Identify which cell holds the provided text, then report its [X, Y] central coordinate. 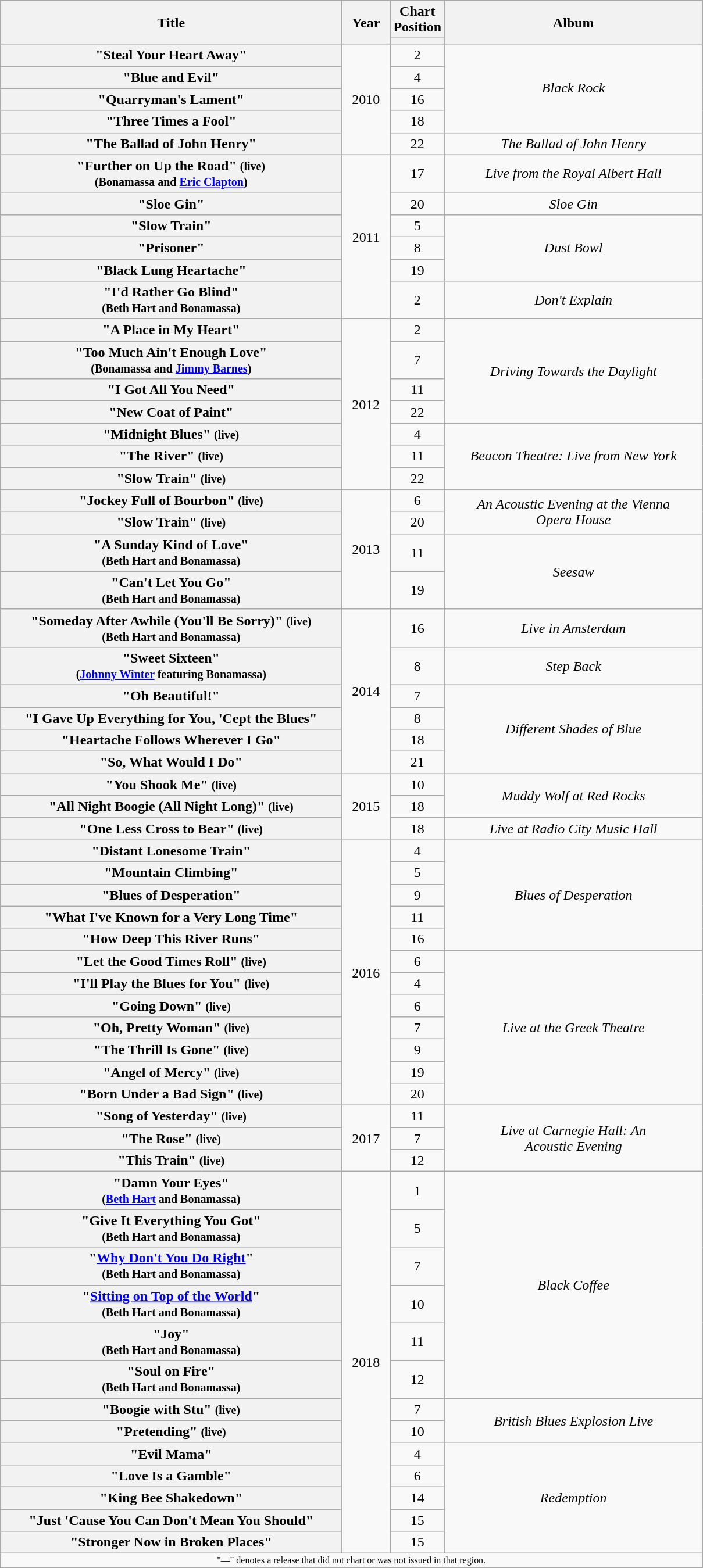
21 [417, 762]
1 [417, 1190]
"Someday After Awhile (You'll Be Sorry)" (live)(Beth Hart and Bonamassa) [171, 628]
"Sitting on Top of the World"(Beth Hart and Bonamassa) [171, 1304]
17 [417, 173]
Live in Amsterdam [573, 628]
2011 [366, 237]
"Let the Good Times Roll" (live) [171, 961]
Beacon Theatre: Live from New York [573, 456]
Album [573, 22]
"You Shook Me" (live) [171, 785]
"Blue and Evil" [171, 77]
Black Rock [573, 88]
"The Rose" (live) [171, 1139]
"Damn Your Eyes"(Beth Hart and Bonamassa) [171, 1190]
"Oh Beautiful!" [171, 696]
"I Got All You Need" [171, 390]
"Stronger Now in Broken Places" [171, 1542]
"Distant Lonesome Train" [171, 851]
Muddy Wolf at Red Rocks [573, 796]
"Jockey Full of Bourbon" (live) [171, 500]
"All Night Boogie (All Night Long)" (live) [171, 807]
Title [171, 22]
An Acoustic Evening at the ViennaOpera House [573, 511]
"Angel of Mercy" (live) [171, 1072]
"I'll Play the Blues for You" (live) [171, 983]
"King Bee Shakedown" [171, 1498]
"Song of Yesterday" (live) [171, 1116]
"This Train" (live) [171, 1161]
"Steal Your Heart Away" [171, 55]
"New Coat of Paint" [171, 412]
Driving Towards the Daylight [573, 371]
"Quarryman's Lament" [171, 99]
"Three Times a Fool" [171, 121]
2018 [366, 1362]
"Soul on Fire"(Beth Hart and Bonamassa) [171, 1380]
"Mountain Climbing" [171, 873]
"Boogie with Stu" (live) [171, 1409]
"Sweet Sixteen"(Johnny Winter featuring Bonamassa) [171, 666]
Year [366, 22]
Live from the Royal Albert Hall [573, 173]
"Joy"(Beth Hart and Bonamassa) [171, 1341]
2014 [366, 691]
"One Less Cross to Bear" (live) [171, 829]
"Prisoner" [171, 248]
"The River" (live) [171, 456]
"Can't Let You Go"(Beth Hart and Bonamassa) [171, 590]
"How Deep This River Runs" [171, 939]
"A Sunday Kind of Love"(Beth Hart and Bonamassa) [171, 552]
"A Place in My Heart" [171, 330]
Different Shades of Blue [573, 729]
Black Coffee [573, 1285]
2017 [366, 1139]
"Midnight Blues" (live) [171, 434]
"I'd Rather Go Blind"(Beth Hart and Bonamassa) [171, 300]
"Pretending" (live) [171, 1431]
"Blues of Desperation" [171, 895]
Blues of Desperation [573, 895]
"Give It Everything You Got"(Beth Hart and Bonamassa) [171, 1229]
"Heartache Follows Wherever I Go" [171, 740]
"Evil Mama" [171, 1454]
"Slow Train" [171, 225]
"—" denotes a release that did not chart or was not issued in that region. [351, 1560]
2012 [366, 404]
Chart Position [417, 20]
2016 [366, 973]
"Sloe Gin" [171, 203]
"Love Is a Gamble" [171, 1476]
"Too Much Ain't Enough Love"(Bonamassa and Jimmy Barnes) [171, 360]
2013 [366, 549]
British Blues Explosion Live [573, 1420]
The Ballad of John Henry [573, 144]
Seesaw [573, 571]
Don't Explain [573, 300]
2015 [366, 807]
"Black Lung Heartache" [171, 270]
"Oh, Pretty Woman" (live) [171, 1028]
Step Back [573, 666]
14 [417, 1498]
Redemption [573, 1498]
"Born Under a Bad Sign" (live) [171, 1094]
"The Thrill Is Gone" (live) [171, 1050]
Sloe Gin [573, 203]
"I Gave Up Everything for You, 'Cept the Blues" [171, 718]
2010 [366, 99]
"Going Down" (live) [171, 1005]
"Just 'Cause You Can Don't Mean You Should" [171, 1520]
Live at Radio City Music Hall [573, 829]
"What I've Known for a Very Long Time" [171, 917]
Dust Bowl [573, 248]
Live at the Greek Theatre [573, 1028]
"Why Don't You Do Right"(Beth Hart and Bonamassa) [171, 1266]
"So, What Would I Do" [171, 762]
"Further on Up the Road" (live)(Bonamassa and Eric Clapton) [171, 173]
"The Ballad of John Henry" [171, 144]
Live at Carnegie Hall: AnAcoustic Evening [573, 1139]
